From the cell containing the given text, extract its center point as [x, y] coordinate. 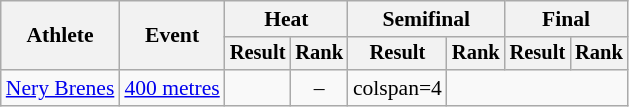
Heat [286, 19]
Semifinal [426, 19]
Nery Brenes [60, 88]
400 metres [172, 88]
colspan=4 [398, 88]
Athlete [60, 36]
Final [566, 19]
Event [172, 36]
– [319, 88]
